Capture the cell that displays the provided text and extract its (x, y) central coordinate. 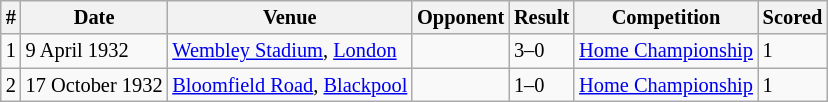
Opponent (460, 18)
Scored (792, 18)
3–0 (542, 51)
17 October 1932 (94, 85)
Wembley Stadium, London (290, 51)
# (11, 18)
Result (542, 18)
Date (94, 18)
2 (11, 85)
Venue (290, 18)
Bloomfield Road, Blackpool (290, 85)
9 April 1932 (94, 51)
1–0 (542, 85)
Competition (666, 18)
